Determine the [x, y] coordinate at the center of the cell enclosing the given text.  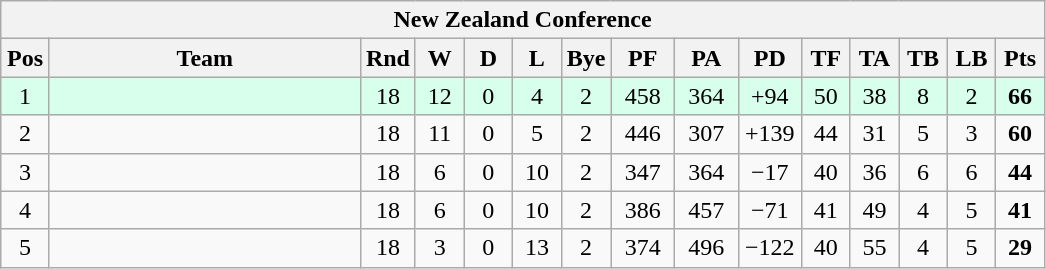
307 [706, 134]
1 [26, 96]
TF [826, 58]
457 [706, 210]
+139 [770, 134]
PF [643, 58]
Team [204, 58]
Pos [26, 58]
+94 [770, 96]
PD [770, 58]
12 [440, 96]
50 [826, 96]
New Zealand Conference [523, 20]
31 [874, 134]
Bye [586, 58]
38 [874, 96]
55 [874, 248]
−71 [770, 210]
374 [643, 248]
347 [643, 172]
49 [874, 210]
458 [643, 96]
60 [1020, 134]
496 [706, 248]
11 [440, 134]
Rnd [388, 58]
TB [924, 58]
386 [643, 210]
446 [643, 134]
8 [924, 96]
W [440, 58]
PA [706, 58]
D [488, 58]
L [538, 58]
66 [1020, 96]
13 [538, 248]
29 [1020, 248]
36 [874, 172]
LB [972, 58]
−17 [770, 172]
Pts [1020, 58]
TA [874, 58]
−122 [770, 248]
